Determine the (X, Y) coordinate at the center of the cell enclosing the given text.  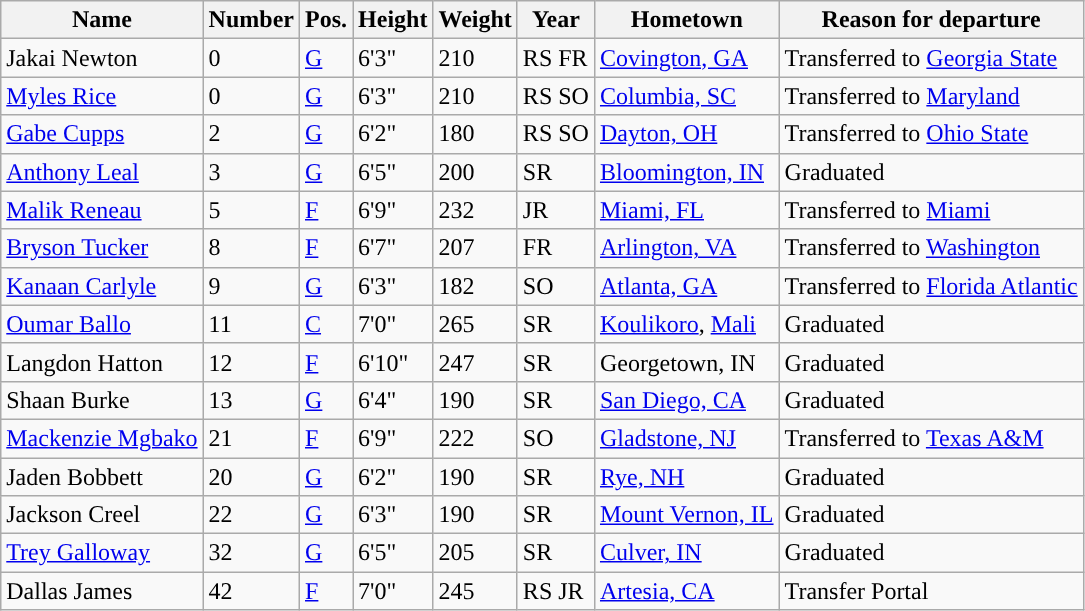
6'4" (393, 400)
JR (556, 210)
32 (251, 553)
Myles Rice (102, 96)
Rye, NH (686, 477)
Arlington, VA (686, 248)
Langdon Hatton (102, 362)
182 (475, 286)
200 (475, 172)
Transferred to Texas A&M (931, 438)
Year (556, 20)
Miami, FL (686, 210)
207 (475, 248)
Transferred to Maryland (931, 96)
Pos. (326, 20)
Malik Reneau (102, 210)
232 (475, 210)
21 (251, 438)
Transferred to Washington (931, 248)
Jakai Newton (102, 58)
5 (251, 210)
Name (102, 20)
Gladstone, NJ (686, 438)
Mackenzie Mgbako (102, 438)
RS FR (556, 58)
12 (251, 362)
245 (475, 591)
Artesia, CA (686, 591)
San Diego, CA (686, 400)
6'10" (393, 362)
Culver, IN (686, 553)
RS JR (556, 591)
Transferred to Florida Atlantic (931, 286)
222 (475, 438)
42 (251, 591)
Kanaan Carlyle (102, 286)
Bryson Tucker (102, 248)
20 (251, 477)
Columbia, SC (686, 96)
Dallas James (102, 591)
6'7" (393, 248)
265 (475, 324)
22 (251, 515)
2 (251, 134)
Oumar Ballo (102, 324)
Transfer Portal (931, 591)
Height (393, 20)
Koulikoro, Mali (686, 324)
205 (475, 553)
Bloomington, IN (686, 172)
Weight (475, 20)
FR (556, 248)
Gabe Cupps (102, 134)
3 (251, 172)
Anthony Leal (102, 172)
Transferred to Miami (931, 210)
Transferred to Georgia State (931, 58)
13 (251, 400)
Number (251, 20)
Mount Vernon, IL (686, 515)
C (326, 324)
Atlanta, GA (686, 286)
Dayton, OH (686, 134)
11 (251, 324)
180 (475, 134)
Jaden Bobbett (102, 477)
Jackson Creel (102, 515)
Trey Galloway (102, 553)
Shaan Burke (102, 400)
8 (251, 248)
Transferred to Ohio State (931, 134)
9 (251, 286)
247 (475, 362)
Reason for departure (931, 20)
Covington, GA (686, 58)
Hometown (686, 20)
Georgetown, IN (686, 362)
